Pinpoint the cell where the given text exists, returning its [x, y] midpoint coordinate. 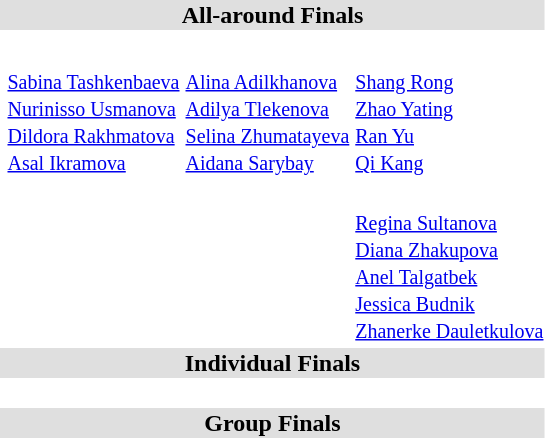
Regina SultanovaDiana ZhakupovaAnel TalgatbekJessica BudnikZhanerke Dauletkulova [450, 262]
Shang RongZhao YatingRan YuQi Kang [450, 108]
Group Finals [272, 423]
Individual Finals [272, 363]
Sabina TashkenbaevaNurinisso UsmanovaDildora RakhmatovaAsal Ikramova [94, 108]
Alina AdilkhanovaAdilya TlekenovaSelina ZhumatayevaAidana Sarybay [268, 108]
All-around Finals [272, 15]
